Detect which cell encompasses the target text, then output its [x, y] center coordinate. 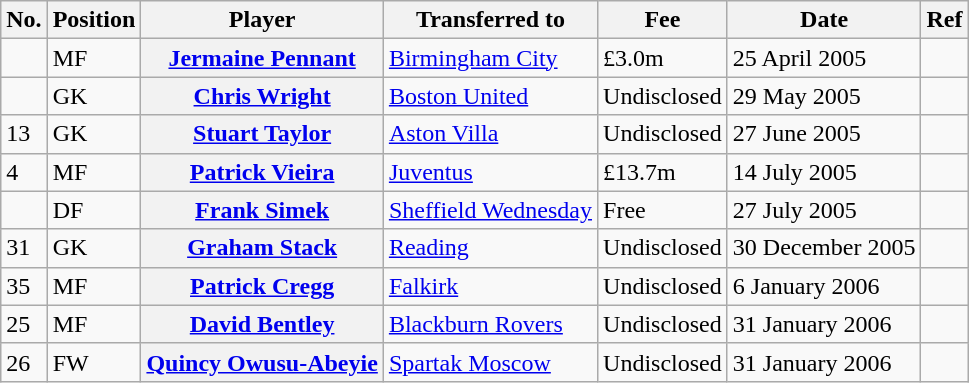
Date [824, 20]
14 July 2005 [824, 172]
Ref [944, 20]
£13.7m [663, 172]
Jermaine Pennant [262, 58]
6 January 2006 [824, 286]
26 [24, 362]
27 July 2005 [824, 210]
Spartak Moscow [490, 362]
Player [262, 20]
25 [24, 324]
£3.0m [663, 58]
Quincy Owusu-Abeyie [262, 362]
Position [94, 20]
Patrick Vieira [262, 172]
13 [24, 134]
27 June 2005 [824, 134]
Graham Stack [262, 248]
Transferred to [490, 20]
FW [94, 362]
No. [24, 20]
Free [663, 210]
29 May 2005 [824, 96]
Birmingham City [490, 58]
DF [94, 210]
Juventus [490, 172]
Falkirk [490, 286]
30 December 2005 [824, 248]
Patrick Cregg [262, 286]
Chris Wright [262, 96]
35 [24, 286]
Boston United [490, 96]
Blackburn Rovers [490, 324]
Stuart Taylor [262, 134]
31 [24, 248]
Aston Villa [490, 134]
David Bentley [262, 324]
Reading [490, 248]
4 [24, 172]
Frank Simek [262, 210]
25 April 2005 [824, 58]
Sheffield Wednesday [490, 210]
Fee [663, 20]
